Locate the cell with the specified text and output its [x, y] center coordinate. 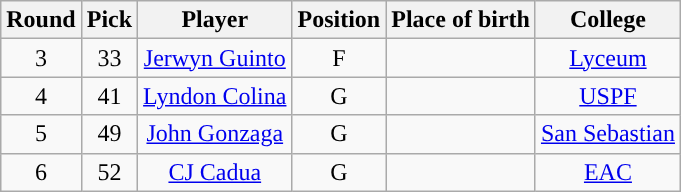
San Sebastian [608, 134]
5 [41, 134]
Jerwyn Guinto [215, 58]
49 [109, 134]
Pick [109, 20]
Player [215, 20]
4 [41, 96]
College [608, 20]
CJ Cadua [215, 172]
41 [109, 96]
6 [41, 172]
Position [339, 20]
3 [41, 58]
52 [109, 172]
Place of birth [461, 20]
EAC [608, 172]
Lyndon Colina [215, 96]
F [339, 58]
33 [109, 58]
Lyceum [608, 58]
Round [41, 20]
USPF [608, 96]
John Gonzaga [215, 134]
